Determine the [x, y] coordinate at the center of the cell enclosing the given text.  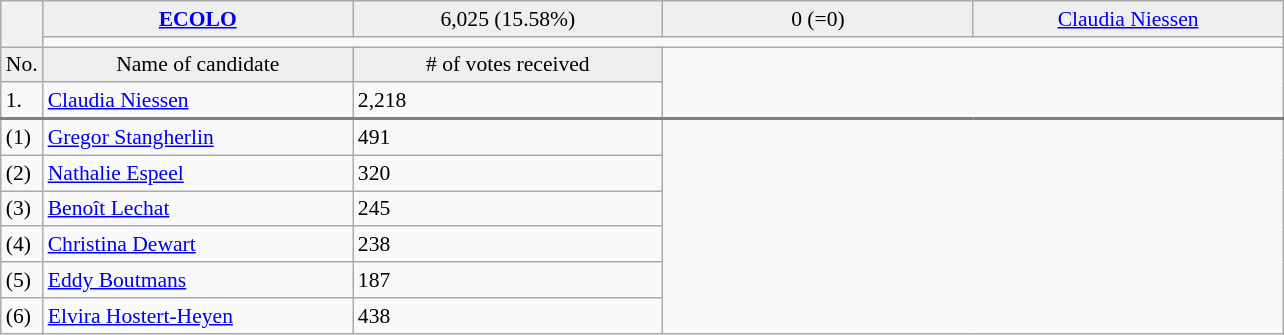
(3) [22, 209]
No. [22, 65]
Gregor Stangherlin [198, 137]
Elvira Hostert-Heyen [198, 316]
491 [508, 137]
238 [508, 245]
Christina Dewart [198, 245]
245 [508, 209]
ECOLO [198, 19]
(4) [22, 245]
6,025 (15.58%) [508, 19]
0 (=0) [818, 19]
1. [22, 101]
# of votes received [508, 65]
(2) [22, 173]
320 [508, 173]
(1) [22, 137]
438 [508, 316]
Eddy Boutmans [198, 280]
Benoît Lechat [198, 209]
Name of candidate [198, 65]
(6) [22, 316]
187 [508, 280]
(5) [22, 280]
2,218 [508, 101]
Nathalie Espeel [198, 173]
